Scan for the cell matching the given text and deliver its (x, y) coordinate at center. 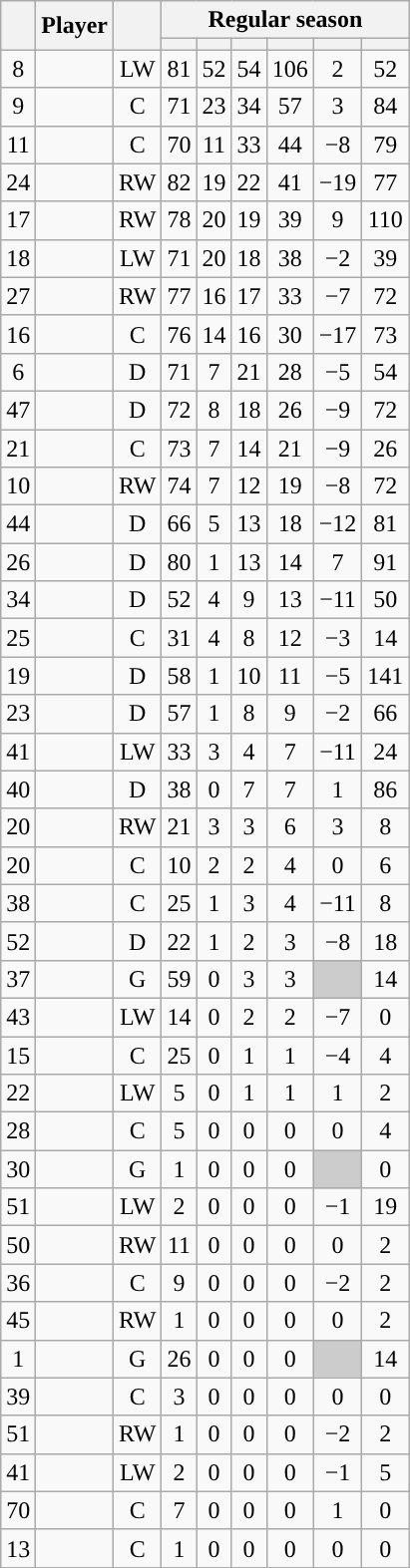
15 (18, 1056)
79 (385, 145)
31 (180, 638)
58 (180, 676)
47 (18, 410)
78 (180, 220)
−3 (337, 638)
141 (385, 676)
74 (180, 486)
37 (18, 979)
Player (75, 26)
43 (18, 1017)
Regular season (285, 20)
76 (180, 334)
110 (385, 220)
−12 (337, 524)
86 (385, 789)
106 (289, 69)
−4 (337, 1056)
84 (385, 107)
27 (18, 296)
80 (180, 562)
36 (18, 1283)
82 (180, 182)
59 (180, 979)
−17 (337, 334)
40 (18, 789)
45 (18, 1321)
91 (385, 562)
−19 (337, 182)
